Return the (x, y) coordinate for the center point of the cell that contains the specified text.  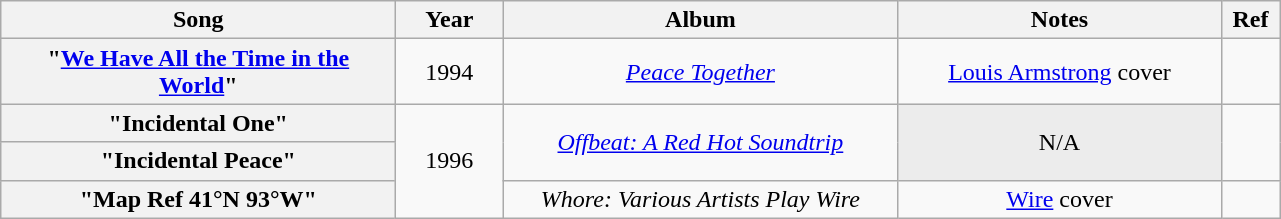
Peace Together (700, 72)
Notes (1060, 20)
"We Have All the Time in the World" (198, 72)
1996 (450, 161)
N/A (1060, 142)
Whore: Various Artists Play Wire (700, 199)
Offbeat: A Red Hot Soundtrip (700, 142)
Louis Armstrong cover (1060, 72)
"Incidental Peace" (198, 161)
Album (700, 20)
Wire cover (1060, 199)
1994 (450, 72)
"Map Ref 41°N 93°W" (198, 199)
"Incidental One" (198, 123)
Song (198, 20)
Year (450, 20)
Ref (1250, 20)
